Locate the cell with the specified text and output its [x, y] center coordinate. 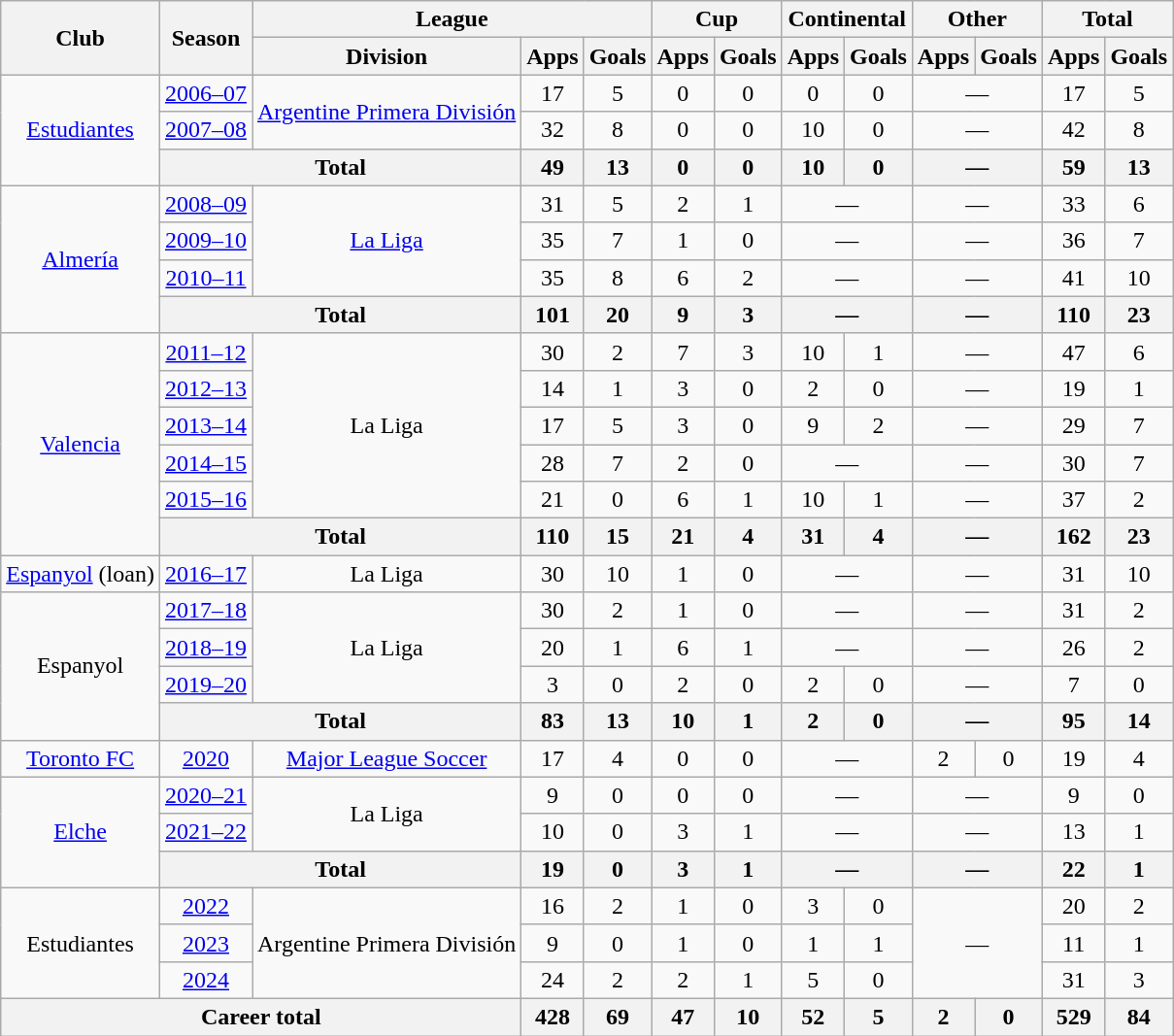
League [453, 19]
95 [1073, 721]
33 [1073, 204]
2009–10 [206, 241]
2010–11 [206, 278]
2008–09 [206, 204]
Career total [261, 1017]
32 [553, 130]
2020–21 [206, 795]
16 [553, 906]
26 [1073, 648]
83 [553, 721]
529 [1073, 1017]
Espanyol (loan) [81, 574]
Major League Soccer [386, 758]
59 [1073, 167]
2006–07 [206, 93]
2016–17 [206, 574]
Division [386, 56]
162 [1073, 537]
24 [553, 980]
Club [81, 38]
11 [1073, 943]
2024 [206, 980]
42 [1073, 130]
84 [1139, 1017]
2014–15 [206, 463]
52 [813, 1017]
Espanyol [81, 666]
Toronto FC [81, 758]
15 [618, 537]
Season [206, 38]
101 [553, 315]
Almería [81, 259]
428 [553, 1017]
37 [1073, 500]
2022 [206, 906]
36 [1073, 241]
2007–08 [206, 130]
Elche [81, 832]
2019–20 [206, 685]
2021–22 [206, 832]
2015–16 [206, 500]
2020 [206, 758]
28 [553, 463]
22 [1073, 869]
2023 [206, 943]
Cup [717, 19]
2018–19 [206, 648]
Continental [847, 19]
29 [1073, 425]
49 [553, 167]
69 [618, 1017]
2012–13 [206, 388]
Other [977, 19]
2013–14 [206, 425]
2017–18 [206, 611]
41 [1073, 278]
2011–12 [206, 351]
Valencia [81, 444]
